Extract the (X, Y) coordinate from the center of the cell holding the provided text.  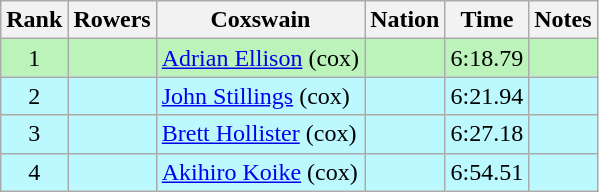
Brett Hollister (cox) (260, 134)
John Stillings (cox) (260, 96)
2 (34, 96)
3 (34, 134)
Coxswain (260, 20)
6:54.51 (487, 172)
6:27.18 (487, 134)
Rowers (112, 20)
4 (34, 172)
1 (34, 58)
6:21.94 (487, 96)
Adrian Ellison (cox) (260, 58)
Akihiro Koike (cox) (260, 172)
Time (487, 20)
Nation (405, 20)
Notes (563, 20)
6:18.79 (487, 58)
Rank (34, 20)
